Detect which cell encompasses the target text, then output its (x, y) center coordinate. 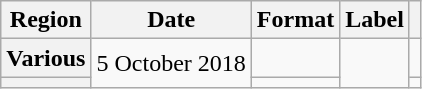
5 October 2018 (171, 64)
Label (375, 20)
Region (46, 20)
Date (171, 20)
Format (295, 20)
Various (46, 58)
